From the cell containing the given text, extract its center point as (X, Y) coordinate. 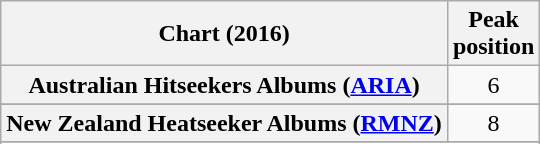
Chart (2016) (224, 34)
Peakposition (493, 34)
New Zealand Heatseeker Albums (RMNZ) (224, 123)
8 (493, 123)
Australian Hitseekers Albums (ARIA) (224, 85)
6 (493, 85)
